Determine the [x, y] coordinate at the center of the cell enclosing the given text.  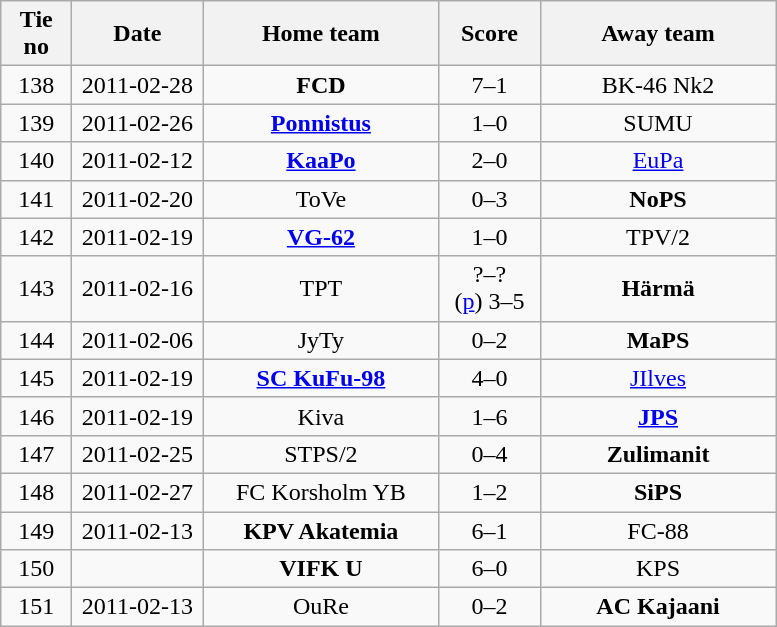
149 [36, 531]
148 [36, 492]
?–?(p) 3–5 [490, 288]
KPS [658, 569]
MaPS [658, 340]
143 [36, 288]
AC Kajaani [658, 607]
6–1 [490, 531]
NoPS [658, 199]
STPS/2 [321, 454]
FCD [321, 85]
1–6 [490, 416]
EuPa [658, 161]
Härmä [658, 288]
Score [490, 34]
Ponnistus [321, 123]
Date [138, 34]
Zulimanit [658, 454]
TPV/2 [658, 237]
4–0 [490, 378]
TPT [321, 288]
Away team [658, 34]
2011-02-25 [138, 454]
147 [36, 454]
JIlves [658, 378]
2011-02-16 [138, 288]
ToVe [321, 199]
FC-88 [658, 531]
KaaPo [321, 161]
SiPS [658, 492]
0–4 [490, 454]
SUMU [658, 123]
0–3 [490, 199]
Home team [321, 34]
146 [36, 416]
2–0 [490, 161]
BK-46 Nk2 [658, 85]
JyTy [321, 340]
KPV Akatemia [321, 531]
2011-02-12 [138, 161]
OuRe [321, 607]
6–0 [490, 569]
2011-02-27 [138, 492]
Tie no [36, 34]
VG-62 [321, 237]
150 [36, 569]
142 [36, 237]
139 [36, 123]
2011-02-28 [138, 85]
SC KuFu-98 [321, 378]
2011-02-06 [138, 340]
140 [36, 161]
Kiva [321, 416]
138 [36, 85]
1–2 [490, 492]
2011-02-26 [138, 123]
FC Korsholm YB [321, 492]
JPS [658, 416]
144 [36, 340]
7–1 [490, 85]
141 [36, 199]
145 [36, 378]
2011-02-20 [138, 199]
VIFK U [321, 569]
151 [36, 607]
